Extract the (X, Y) coordinate from the center of the cell holding the provided text.  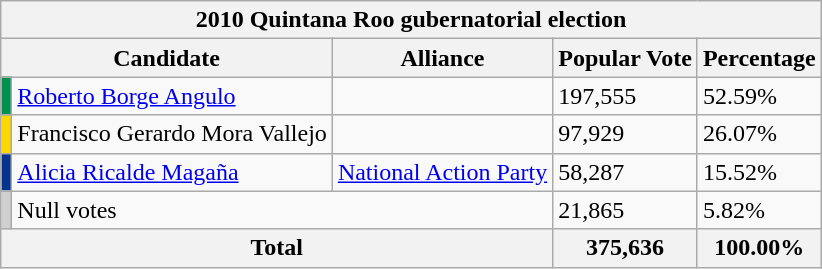
58,287 (626, 172)
52.59% (759, 96)
Francisco Gerardo Mora Vallejo (172, 134)
Alicia Ricalde Magaña (172, 172)
Popular Vote (626, 58)
197,555 (626, 96)
21,865 (626, 210)
Null votes (282, 210)
5.82% (759, 210)
26.07% (759, 134)
100.00% (759, 248)
Candidate (167, 58)
2010 Quintana Roo gubernatorial election (412, 20)
Percentage (759, 58)
15.52% (759, 172)
97,929 (626, 134)
375,636 (626, 248)
Alliance (442, 58)
Roberto Borge Angulo (172, 96)
Total (277, 248)
National Action Party (442, 172)
